Return [x, y] of the center of cell containing provided text 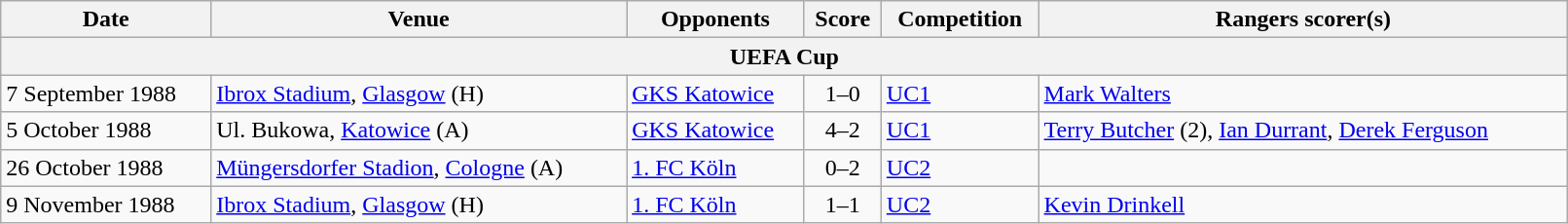
Kevin Drinkell [1303, 205]
Competition [960, 19]
Date [106, 19]
Müngersdorfer Stadion, Cologne (A) [419, 168]
Ul. Bukowa, Katowice (A) [419, 131]
26 October 1988 [106, 168]
Rangers scorer(s) [1303, 19]
1–0 [843, 93]
7 September 1988 [106, 93]
UEFA Cup [784, 56]
Venue [419, 19]
0–2 [843, 168]
4–2 [843, 131]
Mark Walters [1303, 93]
Terry Butcher (2), Ian Durrant, Derek Ferguson [1303, 131]
5 October 1988 [106, 131]
Opponents [716, 19]
1–1 [843, 205]
9 November 1988 [106, 205]
Score [843, 19]
